Output the (x, y) coordinate of the center of the cell containing the given text.  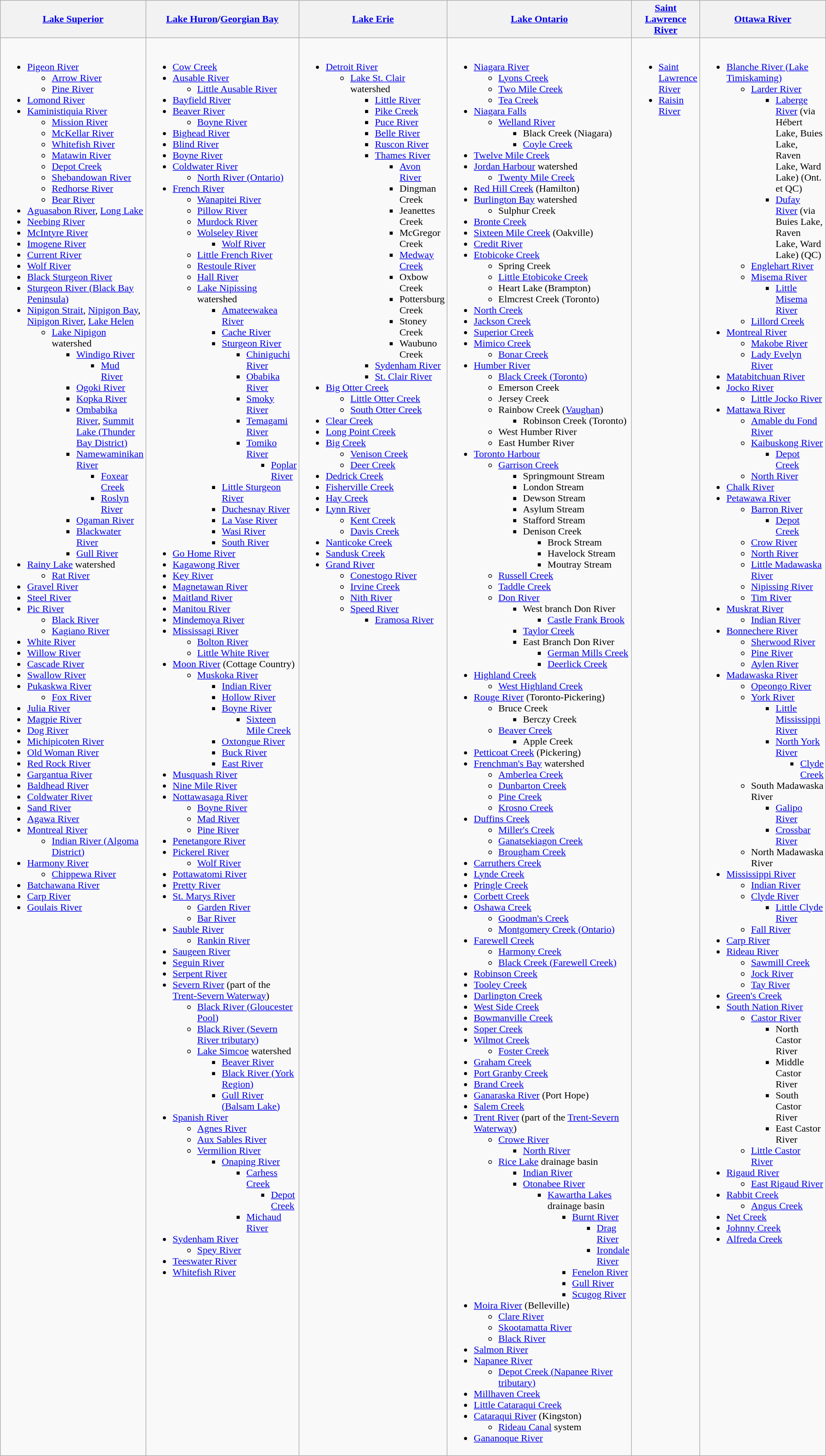
Lake Huron/Georgian Bay (222, 19)
Saint Lawrence RiverRaisin River (666, 747)
Saint Lawrence River (666, 19)
Lake Superior (73, 19)
Lake Erie (373, 19)
Lake Ontario (539, 19)
Ottawa River (762, 19)
